Detect which cell encompasses the target text, then output its (x, y) center coordinate. 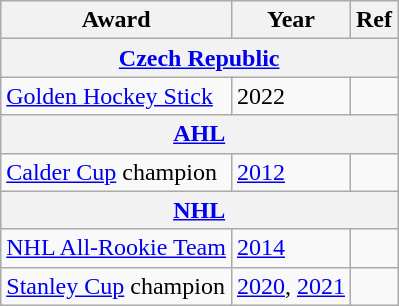
2012 (290, 172)
Stanley Cup champion (116, 286)
Ref (374, 20)
Golden Hockey Stick (116, 96)
NHL All-Rookie Team (116, 248)
Czech Republic (200, 58)
Year (290, 20)
AHL (200, 134)
2020, 2021 (290, 286)
Award (116, 20)
2022 (290, 96)
Calder Cup champion (116, 172)
NHL (200, 210)
2014 (290, 248)
